Return [x, y] of the center of cell containing provided text 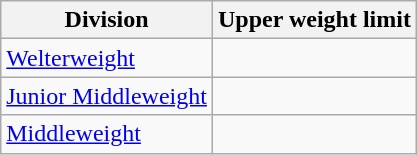
Division [107, 20]
Upper weight limit [314, 20]
Junior Middleweight [107, 96]
Welterweight [107, 58]
Middleweight [107, 134]
